Return the [X, Y] coordinate for the center point of the cell that contains the specified text.  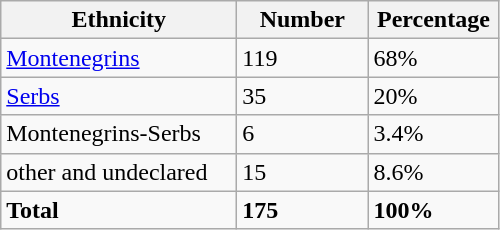
35 [302, 96]
100% [434, 210]
175 [302, 210]
Montenegrins-Serbs [119, 134]
15 [302, 172]
other and undeclared [119, 172]
8.6% [434, 172]
Ethnicity [119, 20]
Montenegrins [119, 58]
119 [302, 58]
3.4% [434, 134]
Serbs [119, 96]
20% [434, 96]
68% [434, 58]
Total [119, 210]
Number [302, 20]
6 [302, 134]
Percentage [434, 20]
